For the text-containing cell, return its midpoint in (X, Y) coordinate format. 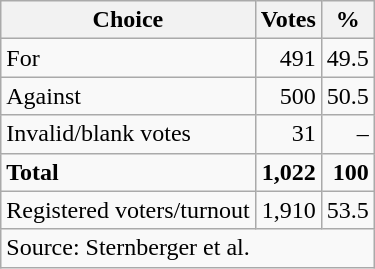
% (348, 20)
1,022 (288, 172)
500 (288, 96)
– (348, 134)
Registered voters/turnout (128, 210)
100 (348, 172)
Choice (128, 20)
Invalid/blank votes (128, 134)
491 (288, 58)
1,910 (288, 210)
Against (128, 96)
Votes (288, 20)
For (128, 58)
50.5 (348, 96)
53.5 (348, 210)
49.5 (348, 58)
Total (128, 172)
Source: Sternberger et al. (188, 248)
31 (288, 134)
